Locate the cell with the specified text and output its (x, y) center coordinate. 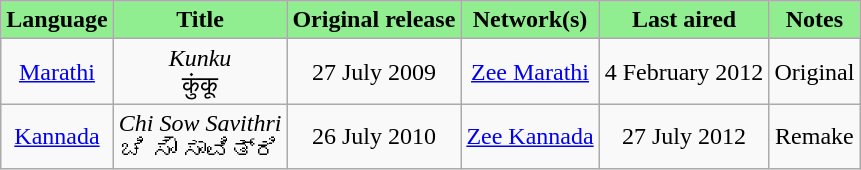
Notes (814, 20)
4 February 2012 (684, 72)
Original release (374, 20)
Chi Sow Savithri ಚಿ ಸೌ ಸಾವಿತ್ರಿ (200, 136)
Zee Marathi (530, 72)
Zee Kannada (530, 136)
Kannada (57, 136)
27 July 2009 (374, 72)
Network(s) (530, 20)
Marathi (57, 72)
Remake (814, 136)
26 July 2010 (374, 136)
27 July 2012 (684, 136)
Kunku कुंकू (200, 72)
Last aired (684, 20)
Language (57, 20)
Title (200, 20)
Original (814, 72)
